From the cell containing the given text, extract its center point as (x, y) coordinate. 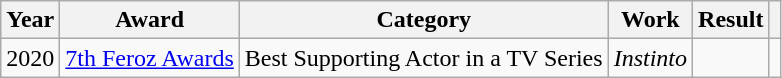
2020 (30, 58)
7th Feroz Awards (150, 58)
Work (650, 20)
Best Supporting Actor in a TV Series (424, 58)
Category (424, 20)
Result (731, 20)
Award (150, 20)
Instinto (650, 58)
Year (30, 20)
